Search for the cell housing the specified text and yield its (x, y) center coordinate. 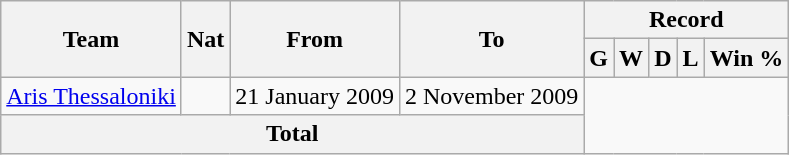
2 November 2009 (491, 96)
Win % (746, 58)
Record (686, 20)
W (632, 58)
G (599, 58)
21 January 2009 (315, 96)
From (315, 39)
Nat (205, 39)
To (491, 39)
Aris Thessaloniki (92, 96)
Team (92, 39)
L (690, 58)
D (663, 58)
Total (292, 134)
